Provide the (x, y) coordinate of the cell's center where the given text is located.  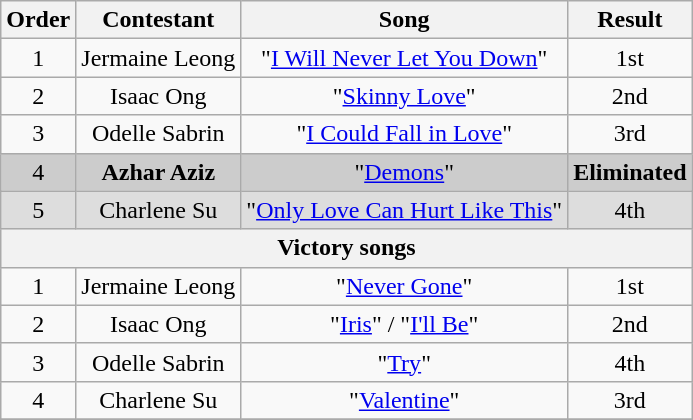
Order (38, 20)
"I Will Never Let You Down" (404, 58)
"Skinny Love" (404, 96)
"Never Gone" (404, 286)
Song (404, 20)
Eliminated (630, 172)
"Valentine" (404, 400)
"I Could Fall in Love" (404, 134)
Contestant (158, 20)
"Iris" / "I'll Be" (404, 324)
Victory songs (346, 248)
"Demons" (404, 172)
Result (630, 20)
5 (38, 210)
"Only Love Can Hurt Like This" (404, 210)
Azhar Aziz (158, 172)
"Try" (404, 362)
